From the cell containing the given text, extract its center point as (X, Y) coordinate. 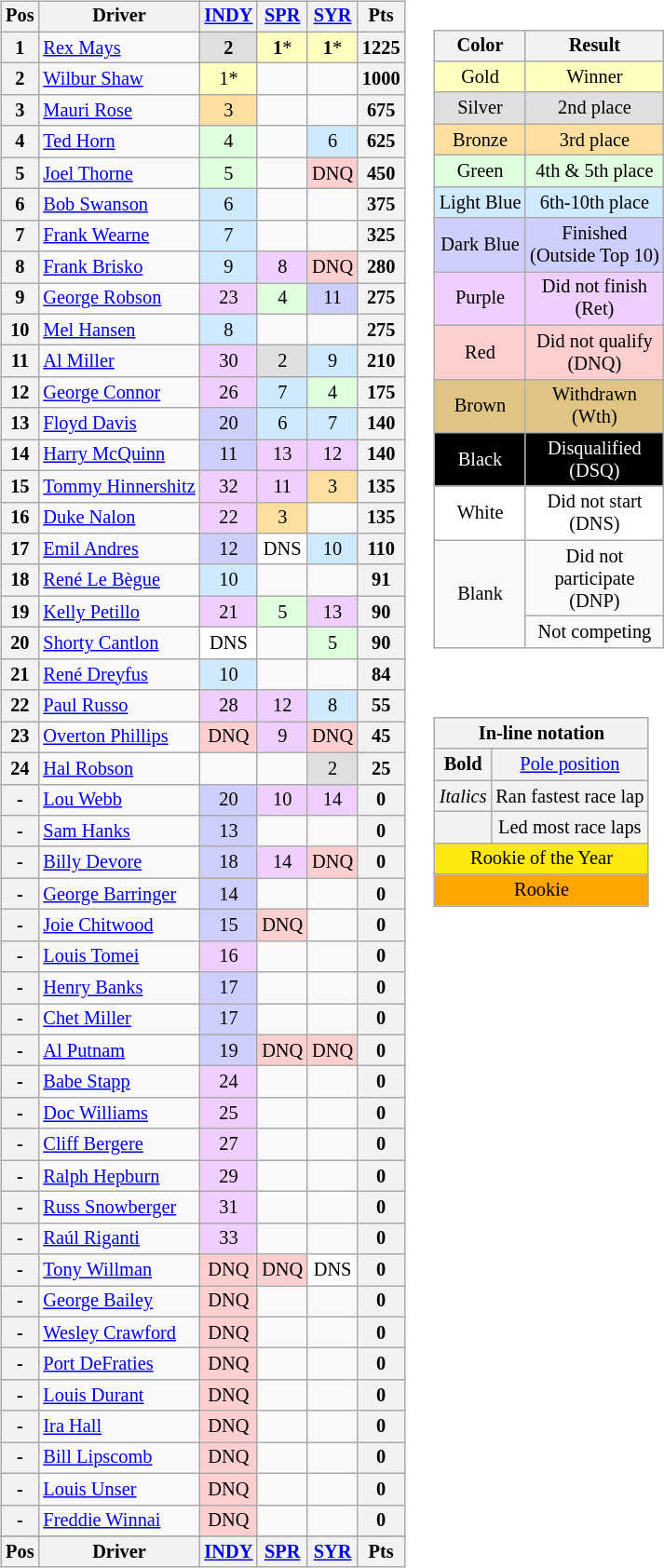
Paul Russo (119, 706)
Russ Snowberger (119, 1208)
Chet Miller (119, 1020)
6th-10th place (594, 202)
325 (381, 236)
Lou Webb (119, 800)
Not competing (594, 632)
450 (381, 173)
Joie Chitwood (119, 926)
Blank (481, 594)
Floyd Davis (119, 424)
Dark Blue (481, 245)
Winner (594, 77)
Tommy Hinnershitz (119, 486)
Wilbur Shaw (119, 79)
Port DeFraties (119, 1364)
625 (381, 142)
René Le Bègue (119, 580)
Overton Phillips (119, 737)
Frank Wearne (119, 236)
1 (20, 47)
Ralph Hepburn (119, 1176)
Joel Thorne (119, 173)
Did notparticipate(DNP) (594, 578)
Frank Brisko (119, 267)
Gold (481, 77)
45 (381, 737)
675 (381, 111)
Color (481, 46)
Mel Hansen (119, 330)
31 (229, 1208)
George Barringer (119, 894)
Bill Lipscomb (119, 1458)
210 (381, 361)
110 (381, 549)
Led most race laps (570, 828)
Light Blue (481, 202)
Raúl Riganti (119, 1238)
In-line notation (542, 734)
Purple (481, 299)
White (481, 513)
Bronze (481, 140)
Result (594, 46)
Emil Andres (119, 549)
175 (381, 393)
Kelly Petillo (119, 612)
Silver (481, 108)
Ted Horn (119, 142)
91 (381, 580)
Did not finish(Ret) (594, 299)
Hal Robson (119, 768)
Bob Swanson (119, 205)
George Connor (119, 393)
Brown (481, 406)
29 (229, 1176)
Mauri Rose (119, 111)
3rd place (594, 140)
Red (481, 352)
Doc Williams (119, 1114)
Al Miller (119, 361)
René Dreyfus (119, 674)
84 (381, 674)
32 (229, 486)
George Robson (119, 299)
Wesley Crawford (119, 1332)
Did not start(DNS) (594, 513)
Duke Nalon (119, 518)
26 (229, 393)
Louis Durant (119, 1396)
Italics (464, 796)
Ran fastest race lap (570, 796)
Billy Devore (119, 862)
Babe Stapp (119, 1082)
Withdrawn(Wth) (594, 406)
Tony Willman (119, 1270)
28 (229, 706)
4th & 5th place (594, 171)
Rookie (542, 890)
Sam Hanks (119, 831)
30 (229, 361)
Ira Hall (119, 1426)
Disqualified(DSQ) (594, 460)
Cliff Bergere (119, 1144)
Did not qualify(DNQ) (594, 352)
Harry McQuinn (119, 455)
Rookie of the Year (542, 858)
375 (381, 205)
George Bailey (119, 1302)
Bold (464, 764)
Pole position (570, 764)
Rex Mays (119, 47)
Green (481, 171)
1000 (381, 79)
27 (229, 1144)
2nd place (594, 108)
33 (229, 1238)
Louis Unser (119, 1489)
Finished(Outside Top 10) (594, 245)
Henry Banks (119, 988)
280 (381, 267)
Shorty Cantlon (119, 643)
Al Putnam (119, 1050)
1225 (381, 47)
Louis Tomei (119, 956)
Black (481, 460)
55 (381, 706)
Freddie Winnai (119, 1521)
